Determine the [X, Y] coordinate at the center of the cell enclosing the given text.  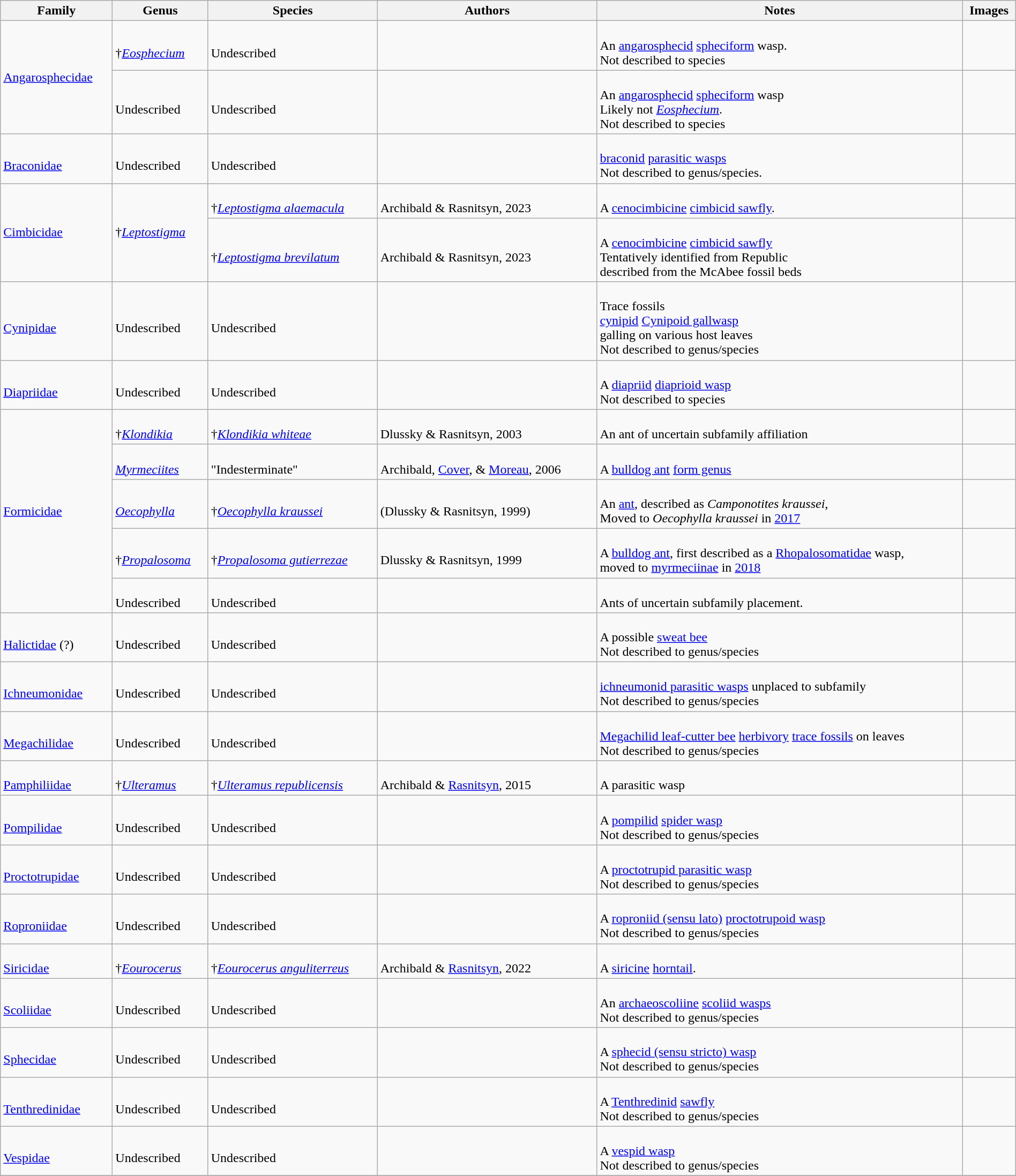
Pamphiliidae [57, 778]
An angarosphecid spheciform wasp Likely not Eosphecium. Not described to species [780, 102]
A vespid wasp Not described to genus/species [780, 1151]
Archibald & Rasnitsyn, 2015 [487, 778]
Family [57, 11]
†Eourocerus [160, 961]
†Ulteramus [160, 778]
A pompilid spider wasp Not described to genus/species [780, 820]
A roproniid (sensu lato) proctotrupoid wasp Not described to genus/species [780, 919]
A possible sweat bee Not described to genus/species [780, 638]
Cimbicidae [57, 233]
†Ulteramus republicensis [293, 778]
ichneumonid parasitic wasps unplaced to subfamily Not described to genus/species [780, 687]
A parasitic wasp [780, 778]
Braconidae [57, 159]
Ants of uncertain subfamily placement. [780, 595]
Sphecidae [57, 1052]
†Leptostigma alaemacula [293, 200]
Proctotrupidae [57, 870]
Notes [780, 11]
†Klondikia whiteae [293, 426]
A cenocimbicine cimbicid sawfly Tentatively identified from Republicdescribed from the McAbee fossil beds [780, 250]
Dlussky & Rasnitsyn, 1999 [487, 553]
Archibald, Cover, & Moreau, 2006 [487, 462]
†Leptostigma brevilatum [293, 250]
Species [293, 11]
†Propalosoma [160, 553]
A diapriid diaprioid wasp Not described to species [780, 385]
A proctotrupid parasitic wasp Not described to genus/species [780, 870]
Halictidae (?) [57, 638]
Scoliidae [57, 1003]
Myrmeciites [160, 462]
Tenthredinidae [57, 1102]
Trace fossilscynipid Cynipoid gallwasp galling on various host leavesNot described to genus/species [780, 321]
Siricidae [57, 961]
Authors [487, 11]
Cynipidae [57, 321]
A siricine horntail. [780, 961]
Megachilid leaf-cutter bee herbivory trace fossils on leaves Not described to genus/species [780, 736]
Vespidae [57, 1151]
braconid parasitic waspsNot described to genus/species. [780, 159]
(Dlussky & Rasnitsyn, 1999) [487, 504]
Ichneumonidae [57, 687]
Archibald & Rasnitsyn, 2022 [487, 961]
A cenocimbicine cimbicid sawfly. [780, 200]
Roproniidae [57, 919]
†Leptostigma [160, 233]
†Eourocerus anguliterreus [293, 961]
A Tenthredinid sawfly Not described to genus/species [780, 1102]
A bulldog ant, first described as a Rhopalosomatidae wasp, moved to myrmeciinae in 2018 [780, 553]
Megachilidae [57, 736]
†Klondikia [160, 426]
Diapriidae [57, 385]
Oecophylla [160, 504]
A sphecid (sensu stricto) wasp Not described to genus/species [780, 1052]
An ant of uncertain subfamily affiliation [780, 426]
Images [989, 11]
A bulldog ant form genus [780, 462]
An archaeoscoliine scoliid wasps Not described to genus/species [780, 1003]
"Indesterminate" [293, 462]
An ant, described as Camponotites kraussei, Moved to Oecophylla kraussei in 2017 [780, 504]
†Propalosoma gutierrezae [293, 553]
Dlussky & Rasnitsyn, 2003 [487, 426]
Formicidae [57, 511]
An angarosphecid spheciform wasp. Not described to species [780, 46]
Pompilidae [57, 820]
†Oecophylla kraussei [293, 504]
Genus [160, 11]
†Eosphecium [160, 46]
Angarosphecidae [57, 77]
